Output the (x, y) coordinate of the center of the cell containing the given text.  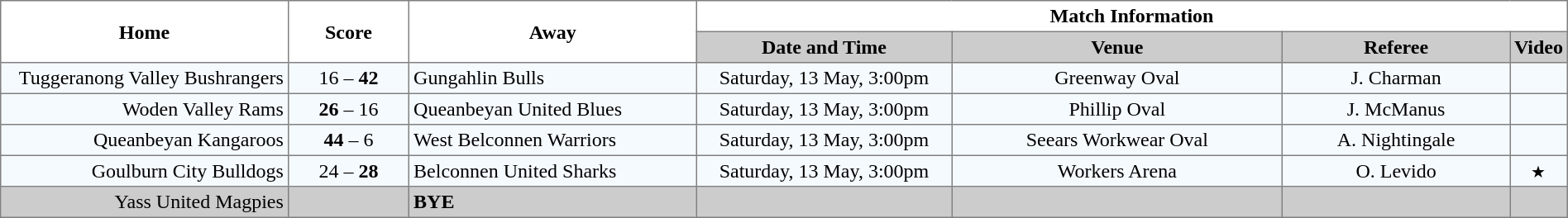
Home (144, 31)
A. Nightingale (1396, 140)
Seears Workwear Oval (1116, 140)
★ (1539, 171)
Tuggeranong Valley Bushrangers (144, 78)
Gungahlin Bulls (552, 78)
44 – 6 (349, 140)
Goulburn City Bulldogs (144, 171)
Queanbeyan Kangaroos (144, 140)
O. Levido (1396, 171)
Score (349, 31)
26 – 16 (349, 109)
24 – 28 (349, 171)
Video (1539, 47)
Yass United Magpies (144, 202)
Workers Arena (1116, 171)
Queanbeyan United Blues (552, 109)
Woden Valley Rams (144, 109)
J. McManus (1396, 109)
Match Information (1132, 17)
Venue (1116, 47)
Greenway Oval (1116, 78)
Belconnen United Sharks (552, 171)
16 – 42 (349, 78)
Phillip Oval (1116, 109)
BYE (552, 202)
West Belconnen Warriors (552, 140)
Referee (1396, 47)
J. Charman (1396, 78)
Date and Time (824, 47)
Away (552, 31)
